For the text-containing cell, return its midpoint in (X, Y) coordinate format. 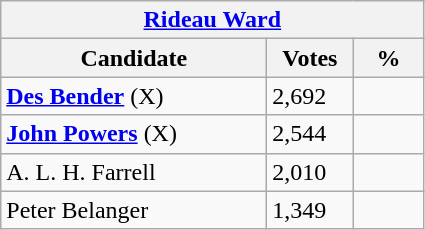
Candidate (134, 58)
Rideau Ward (212, 20)
% (388, 58)
A. L. H. Farrell (134, 172)
1,349 (310, 210)
Votes (310, 58)
2,692 (310, 96)
John Powers (X) (134, 134)
Des Bender (X) (134, 96)
Peter Belanger (134, 210)
2,010 (310, 172)
2,544 (310, 134)
